Capture the cell that displays the provided text and extract its (x, y) central coordinate. 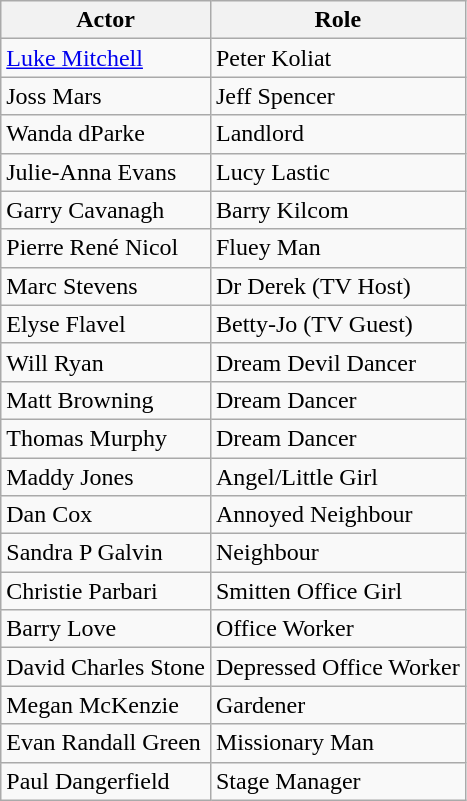
Barry Love (106, 629)
Dr Derek (TV Host) (338, 286)
Smitten Office Girl (338, 591)
Betty-Jo (TV Guest) (338, 324)
Luke Mitchell (106, 58)
David Charles Stone (106, 667)
Depressed Office Worker (338, 667)
Megan McKenzie (106, 705)
Office Worker (338, 629)
Maddy Jones (106, 477)
Lucy Lastic (338, 172)
Wanda dParke (106, 134)
Dream Devil Dancer (338, 362)
Jeff Spencer (338, 96)
Angel/Little Girl (338, 477)
Marc Stevens (106, 286)
Elyse Flavel (106, 324)
Gardener (338, 705)
Landlord (338, 134)
Sandra P Galvin (106, 553)
Missionary Man (338, 743)
Dan Cox (106, 515)
Evan Randall Green (106, 743)
Christie Parbari (106, 591)
Neighbour (338, 553)
Barry Kilcom (338, 210)
Garry Cavanagh (106, 210)
Matt Browning (106, 400)
Will Ryan (106, 362)
Annoyed Neighbour (338, 515)
Julie-Anna Evans (106, 172)
Role (338, 20)
Actor (106, 20)
Peter Koliat (338, 58)
Fluey Man (338, 248)
Pierre René Nicol (106, 248)
Thomas Murphy (106, 438)
Paul Dangerfield (106, 781)
Stage Manager (338, 781)
Joss Mars (106, 96)
